Determine the [X, Y] coordinate at the center of the cell enclosing the given text.  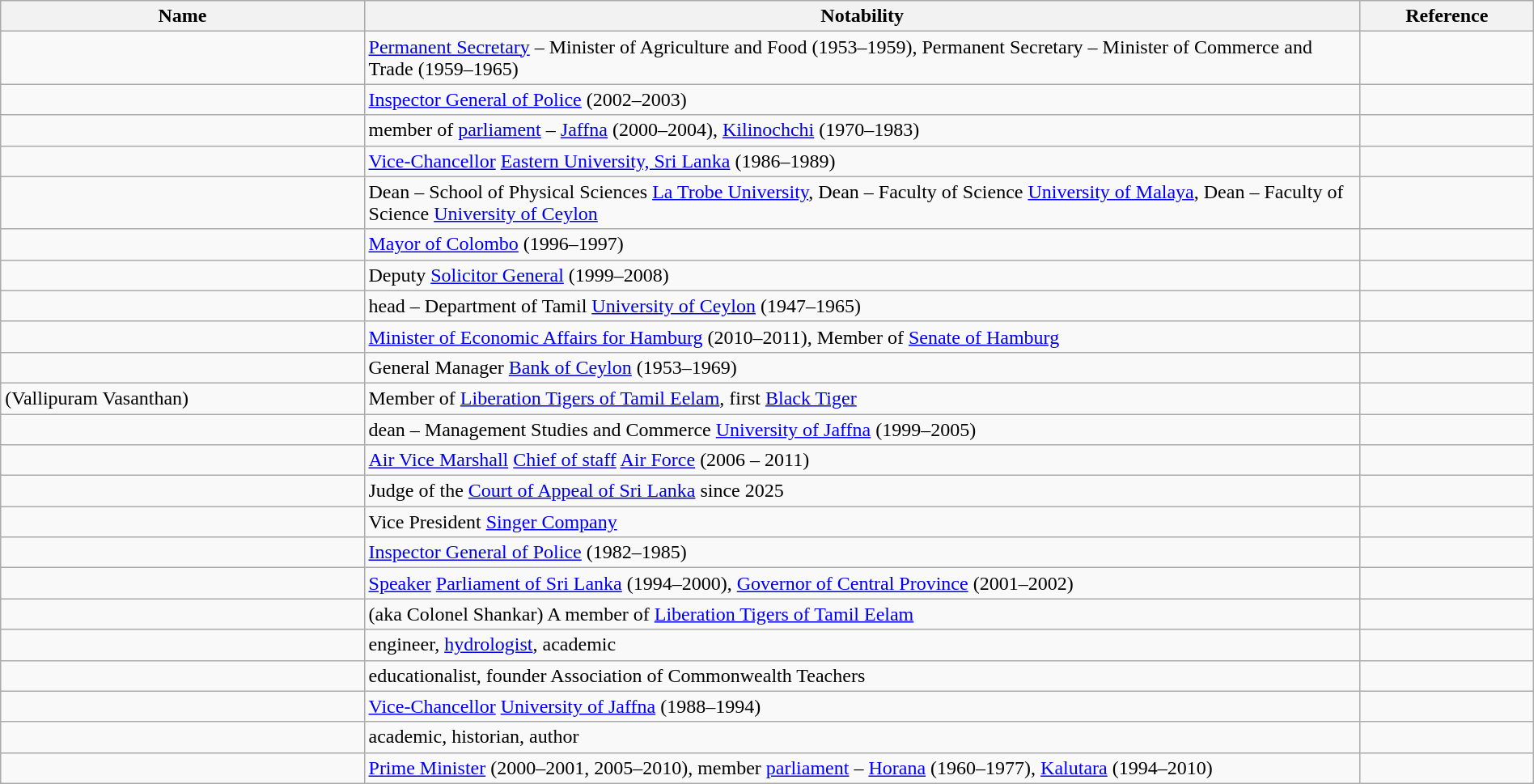
Vice-Chancellor University of Jaffna (1988–1994) [862, 706]
Prime Minister (2000–2001, 2005–2010), member parliament – Horana (1960–1977), Kalutara (1994–2010) [862, 768]
Vice President Singer Company [862, 522]
Speaker Parliament of Sri Lanka (1994–2000), Governor of Central Province (2001–2002) [862, 583]
Minister of Economic Affairs for Hamburg (2010–2011), Member of Senate of Hamburg [862, 337]
Inspector General of Police (2002–2003) [862, 100]
Mayor of Colombo (1996–1997) [862, 244]
Permanent Secretary – Minister of Agriculture and Food (1953–1959), Permanent Secretary – Minister of Commerce and Trade (1959–1965) [862, 58]
(Vallipuram Vasanthan) [183, 398]
head – Department of Tamil University of Ceylon (1947–1965) [862, 306]
dean – Management Studies and Commerce University of Jaffna (1999–2005) [862, 430]
Air Vice Marshall Chief of staff Air Force (2006 – 2011) [862, 460]
member of parliament – Jaffna (2000–2004), Kilinochchi (1970–1983) [862, 130]
Judge of the Court of Appeal of Sri Lanka since 2025 [862, 491]
Name [183, 16]
Notability [862, 16]
Member of Liberation Tigers of Tamil Eelam, first Black Tiger [862, 398]
Vice-Chancellor Eastern University, Sri Lanka (1986–1989) [862, 161]
Reference [1447, 16]
academic, historian, author [862, 737]
Deputy Solicitor General (1999–2008) [862, 275]
General Manager Bank of Ceylon (1953–1969) [862, 367]
engineer, hydrologist, academic [862, 645]
(aka Colonel Shankar) A member of Liberation Tigers of Tamil Eelam [862, 614]
educationalist, founder Association of Commonwealth Teachers [862, 676]
Inspector General of Police (1982–1985) [862, 553]
